Search for the cell housing the specified text and yield its (x, y) center coordinate. 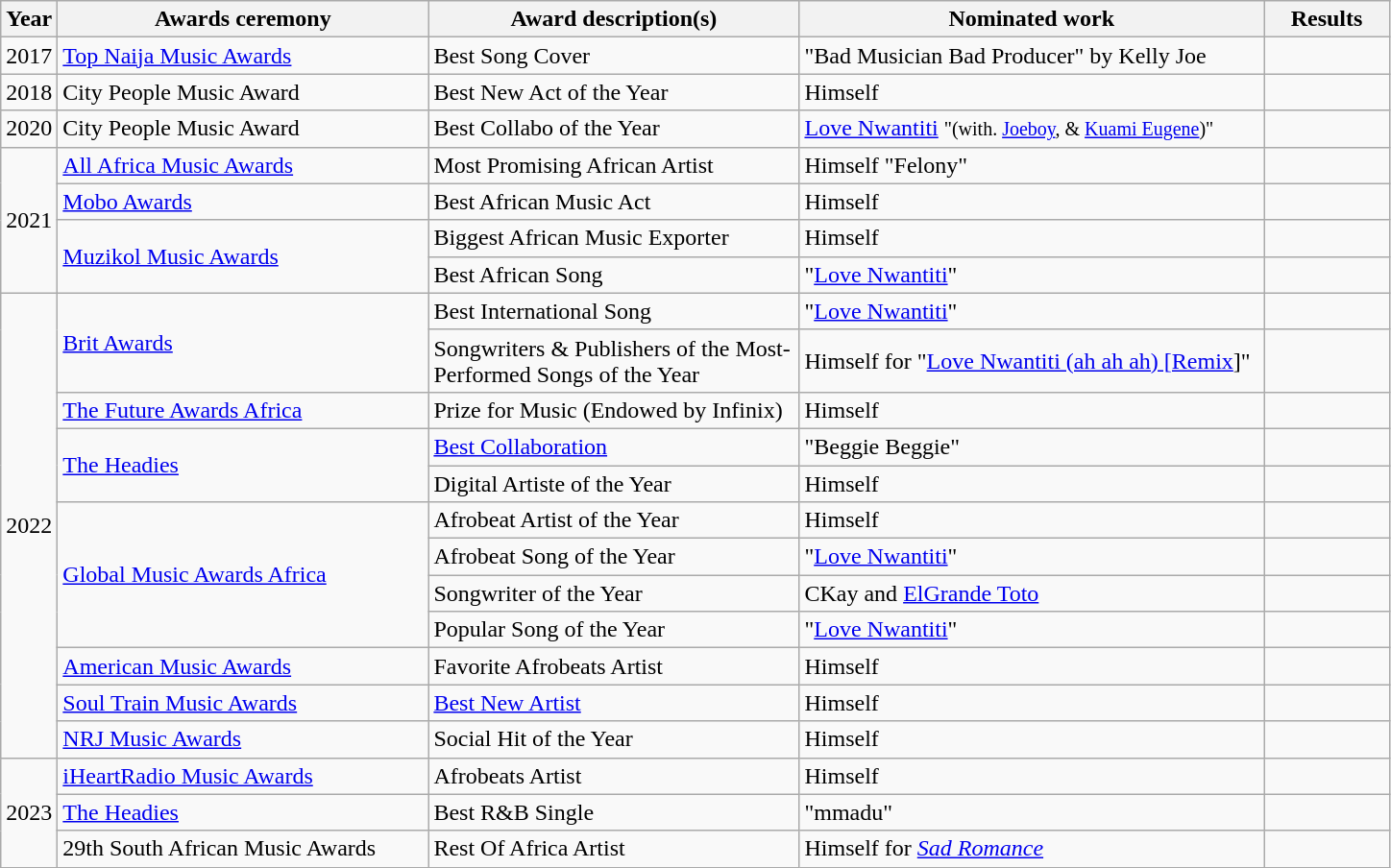
Himself for Sad Romance (1032, 849)
Most Promising African Artist (614, 165)
Top Naija Music Awards (243, 56)
Biggest African Music Exporter (614, 238)
"Beggie Beggie" (1032, 446)
Year (29, 19)
Best Collaboration (614, 446)
Best African Song (614, 275)
Results (1328, 19)
Muzikol Music Awards (243, 256)
Favorite Afrobeats Artist (614, 666)
Popular Song of the Year (614, 630)
iHeartRadio Music Awards (243, 776)
Soul Train Music Awards (243, 703)
Prize for Music (Endowed by Infinix) (614, 410)
Afrobeat Artist of the Year (614, 520)
29th South African Music Awards (243, 849)
Songwriter of the Year (614, 593)
2020 (29, 129)
Himself for "Love Nwantiti (ah ah ah) [Remix]" (1032, 361)
"Bad Musician Bad Producer" by Kelly Joe (1032, 56)
2017 (29, 56)
2018 (29, 92)
2022 (29, 525)
Best Collabo of the Year (614, 129)
Best African Music Act (614, 202)
"mmadu" (1032, 812)
2023 (29, 812)
Afrobeat Song of the Year (614, 557)
Mobo Awards (243, 202)
Best International Song (614, 311)
Best Song Cover (614, 56)
Brit Awards (243, 342)
Himself "Felony" (1032, 165)
Rest Of Africa Artist (614, 849)
Best R&B Single (614, 812)
Nominated work (1032, 19)
Best New Artist (614, 703)
Love Nwantiti "(with. Joeboy, & Kuami Eugene)" (1032, 129)
Global Music Awards Africa (243, 575)
Best New Act of the Year (614, 92)
All Africa Music Awards (243, 165)
Digital Artiste of the Year (614, 483)
CKay and ElGrande Toto (1032, 593)
Awards ceremony (243, 19)
Award description(s) (614, 19)
2021 (29, 220)
American Music Awards (243, 666)
Afrobeats Artist (614, 776)
Social Hit of the Year (614, 739)
The Future Awards Africa (243, 410)
NRJ Music Awards (243, 739)
Songwriters & Publishers of the Most-Performed Songs of the Year (614, 361)
